Scan for the cell matching the given text and deliver its (X, Y) coordinate at center. 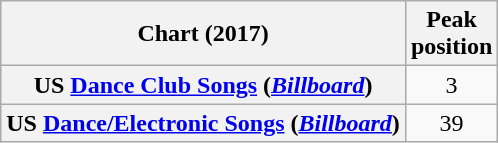
Chart (2017) (204, 34)
3 (451, 85)
39 (451, 123)
US Dance Club Songs (Billboard) (204, 85)
Peakposition (451, 34)
US Dance/Electronic Songs (Billboard) (204, 123)
